Locate the cell with the specified text and output its (x, y) center coordinate. 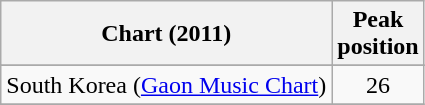
Chart (2011) (166, 34)
26 (378, 85)
South Korea (Gaon Music Chart) (166, 85)
Peakposition (378, 34)
